Find where the given text appears and provide that cell's center as [X, Y] coordinate. 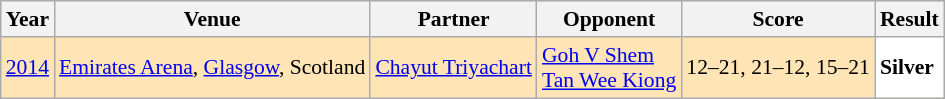
Year [28, 19]
Opponent [609, 19]
Result [910, 19]
Venue [212, 19]
Chayut Triyachart [454, 68]
Partner [454, 19]
Silver [910, 68]
Goh V Shem Tan Wee Kiong [609, 68]
Score [778, 19]
12–21, 21–12, 15–21 [778, 68]
Emirates Arena, Glasgow, Scotland [212, 68]
2014 [28, 68]
